Find where the given text appears and provide that cell's center as [x, y] coordinate. 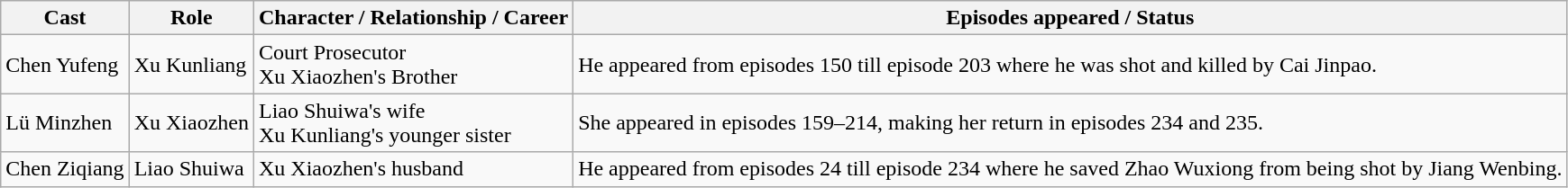
Chen Ziqiang [65, 169]
Chen Yufeng [65, 65]
Court ProsecutorXu Xiaozhen's Brother [413, 65]
Lü Minzhen [65, 122]
Xu Xiaozhen [191, 122]
Cast [65, 18]
Role [191, 18]
Character / Relationship / Career [413, 18]
Episodes appeared / Status [1070, 18]
He appeared from episodes 24 till episode 234 where he saved Zhao Wuxiong from being shot by Jiang Wenbing. [1070, 169]
He appeared from episodes 150 till episode 203 where he was shot and killed by Cai Jinpao. [1070, 65]
Liao Shuiwa [191, 169]
She appeared in episodes 159–214, making her return in episodes 234 and 235. [1070, 122]
Xu Xiaozhen's husband [413, 169]
Liao Shuiwa's wife Xu Kunliang's younger sister [413, 122]
Xu Kunliang [191, 65]
